Search for the cell housing the specified text and yield its (X, Y) center coordinate. 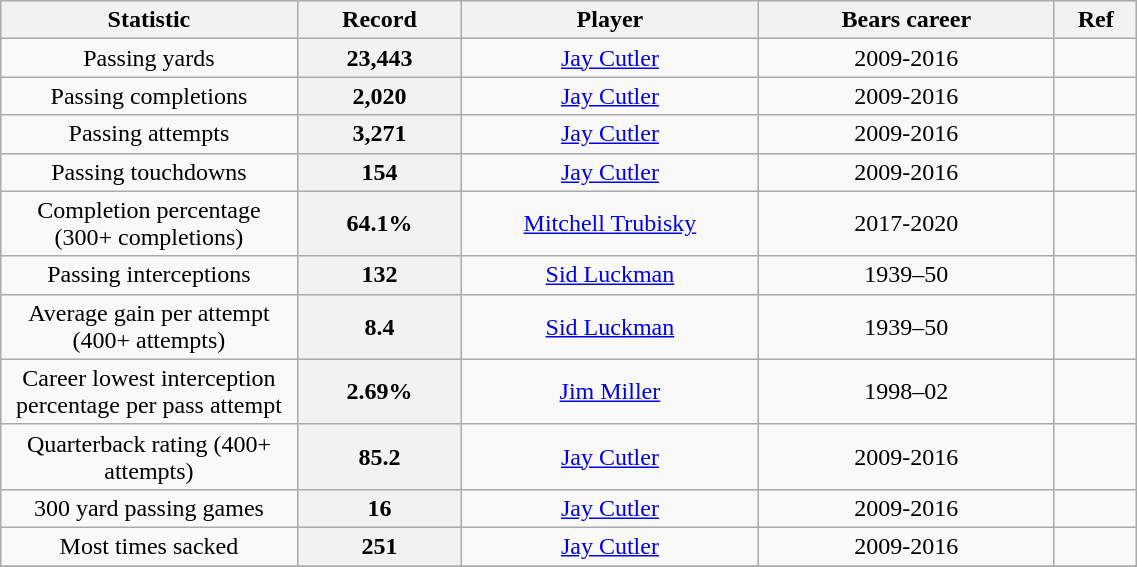
Player (610, 20)
Career lowest interception percentage per pass attempt (149, 392)
16 (380, 508)
64.1% (380, 224)
251 (380, 546)
2,020 (380, 96)
Record (380, 20)
2.69% (380, 392)
Jim Miller (610, 392)
Passing touchdowns (149, 172)
Mitchell Trubisky (610, 224)
132 (380, 275)
Most times sacked (149, 546)
2017-2020 (906, 224)
154 (380, 172)
23,443 (380, 58)
Bears career (906, 20)
Passing attempts (149, 134)
8.4 (380, 326)
Statistic (149, 20)
85.2 (380, 456)
Passing completions (149, 96)
Passing yards (149, 58)
Average gain per attempt (400+ attempts) (149, 326)
Completion percentage (300+ completions) (149, 224)
Passing interceptions (149, 275)
Ref (1095, 20)
300 yard passing games (149, 508)
Quarterback rating (400+ attempts) (149, 456)
3,271 (380, 134)
1998–02 (906, 392)
